Return the [X, Y] coordinate for the center point of the cell that contains the specified text.  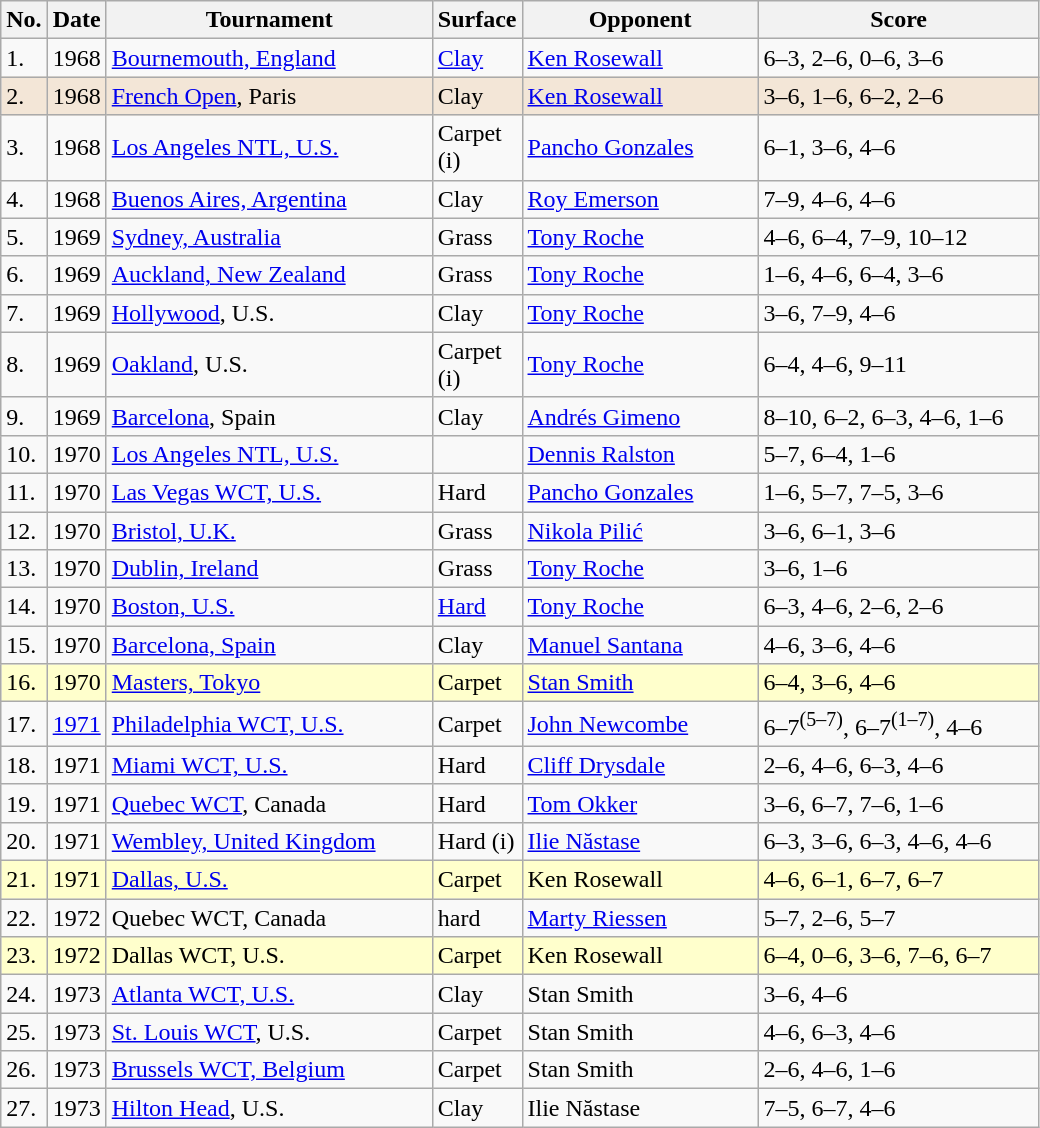
Nikola Pilić [640, 531]
Atlanta WCT, U.S. [269, 994]
5–7, 6–4, 1–6 [898, 454]
No. [24, 20]
7–9, 4–6, 4–6 [898, 199]
Marty Riessen [640, 918]
20. [24, 841]
Surface [477, 20]
26. [24, 1070]
1–6, 5–7, 7–5, 3–6 [898, 492]
Hard (i) [477, 841]
17. [24, 724]
Miami WCT, U.S. [269, 765]
Opponent [640, 20]
3–6, 7–9, 4–6 [898, 313]
Dallas, U.S. [269, 880]
Manuel Santana [640, 645]
4–6, 6–4, 7–9, 10–12 [898, 237]
6–3, 2–6, 0–6, 3–6 [898, 58]
Bristol, U.K. [269, 531]
18. [24, 765]
19. [24, 803]
3–6, 6–1, 3–6 [898, 531]
3–6, 4–6 [898, 994]
4–6, 6–1, 6–7, 6–7 [898, 880]
3–6, 6–7, 7–6, 1–6 [898, 803]
Score [898, 20]
Tournament [269, 20]
5–7, 2–6, 5–7 [898, 918]
4–6, 6–3, 4–6 [898, 1032]
John Newcombe [640, 724]
2–6, 4–6, 1–6 [898, 1070]
6–7(5–7), 6–7(1–7), 4–6 [898, 724]
Bournemouth, England [269, 58]
Wembley, United Kingdom [269, 841]
Date [76, 20]
4. [24, 199]
5. [24, 237]
12. [24, 531]
25. [24, 1032]
21. [24, 880]
Andrés Gimeno [640, 416]
6–4, 3–6, 4–6 [898, 683]
Dublin, Ireland [269, 569]
6–4, 4–6, 9–11 [898, 364]
Tom Okker [640, 803]
10. [24, 454]
Oakland, U.S. [269, 364]
Hollywood, U.S. [269, 313]
7. [24, 313]
22. [24, 918]
23. [24, 956]
Roy Emerson [640, 199]
Auckland, New Zealand [269, 275]
Hilton Head, U.S. [269, 1108]
13. [24, 569]
6–1, 3–6, 4–6 [898, 148]
Dennis Ralston [640, 454]
Dallas WCT, U.S. [269, 956]
6–3, 4–6, 2–6, 2–6 [898, 607]
Boston, U.S. [269, 607]
15. [24, 645]
11. [24, 492]
2–6, 4–6, 6–3, 4–6 [898, 765]
14. [24, 607]
Sydney, Australia [269, 237]
27. [24, 1108]
Cliff Drysdale [640, 765]
6–4, 0–6, 3–6, 7–6, 6–7 [898, 956]
Masters, Tokyo [269, 683]
1–6, 4–6, 6–4, 3–6 [898, 275]
Philadelphia WCT, U.S. [269, 724]
3. [24, 148]
Las Vegas WCT, U.S. [269, 492]
16. [24, 683]
7–5, 6–7, 4–6 [898, 1108]
8–10, 6–2, 6–3, 4–6, 1–6 [898, 416]
3–6, 1–6 [898, 569]
6–3, 3–6, 6–3, 4–6, 4–6 [898, 841]
24. [24, 994]
4–6, 3–6, 4–6 [898, 645]
3–6, 1–6, 6–2, 2–6 [898, 96]
6. [24, 275]
8. [24, 364]
2. [24, 96]
1. [24, 58]
9. [24, 416]
St. Louis WCT, U.S. [269, 1032]
French Open, Paris [269, 96]
hard [477, 918]
Buenos Aires, Argentina [269, 199]
Brussels WCT, Belgium [269, 1070]
